Return the (x, y) coordinate for the center point of the cell that contains the specified text.  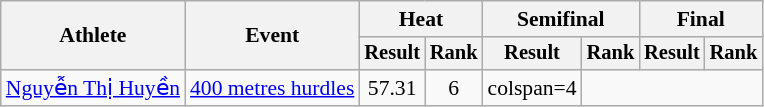
6 (454, 88)
Event (272, 36)
colspan=4 (532, 88)
Final (700, 19)
Semifinal (562, 19)
Athlete (93, 36)
Nguyễn Thị Huyền (93, 88)
57.31 (392, 88)
400 metres hurdles (272, 88)
Heat (420, 19)
